For the text-containing cell, return its midpoint in [x, y] coordinate format. 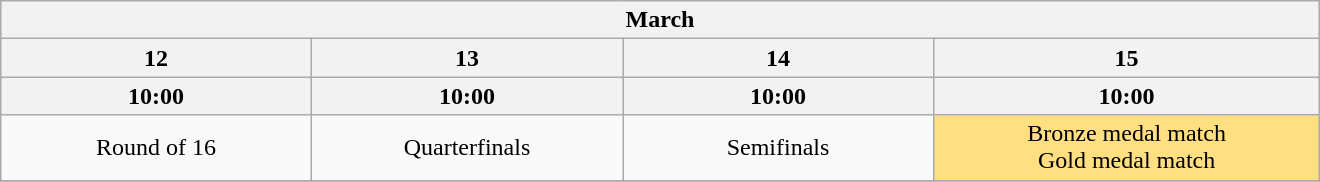
Round of 16 [156, 148]
12 [156, 58]
Quarterfinals [466, 148]
Semifinals [778, 148]
13 [466, 58]
15 [1127, 58]
14 [778, 58]
Bronze medal matchGold medal match [1127, 148]
March [660, 20]
